Search for the cell housing the specified text and yield its [X, Y] center coordinate. 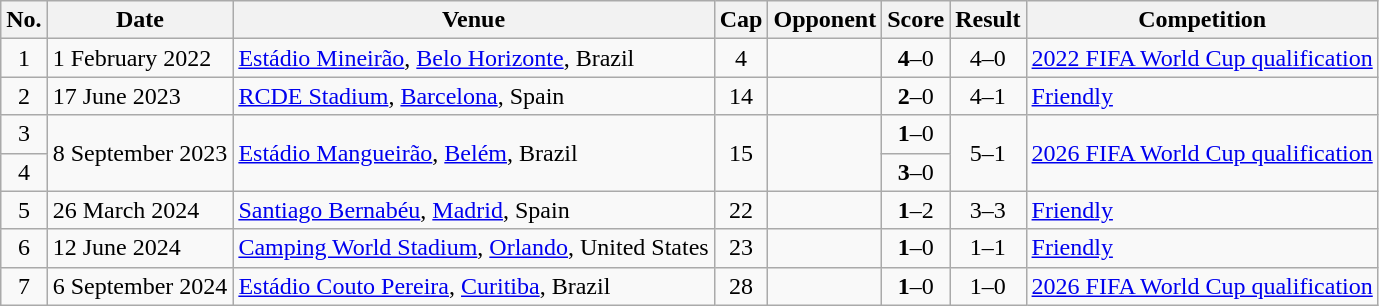
1–2 [916, 210]
4–1 [988, 96]
5 [24, 210]
Camping World Stadium, Orlando, United States [474, 248]
26 March 2024 [140, 210]
1–1 [988, 248]
23 [741, 248]
Competition [1202, 20]
3–0 [916, 172]
Result [988, 20]
RCDE Stadium, Barcelona, Spain [474, 96]
15 [741, 153]
No. [24, 20]
2–0 [916, 96]
Opponent [825, 20]
Estádio Couto Pereira, Curitiba, Brazil [474, 286]
2022 FIFA World Cup qualification [1202, 58]
22 [741, 210]
3 [24, 134]
Estádio Mangueirão, Belém, Brazil [474, 153]
1 [24, 58]
2 [24, 96]
14 [741, 96]
1 February 2022 [140, 58]
6 [24, 248]
12 June 2024 [140, 248]
17 June 2023 [140, 96]
Date [140, 20]
6 September 2024 [140, 286]
8 September 2023 [140, 153]
7 [24, 286]
Santiago Bernabéu, Madrid, Spain [474, 210]
Cap [741, 20]
Score [916, 20]
Estádio Mineirão, Belo Horizonte, Brazil [474, 58]
3–3 [988, 210]
Venue [474, 20]
5–1 [988, 153]
28 [741, 286]
